Search for the cell housing the specified text and yield its [X, Y] center coordinate. 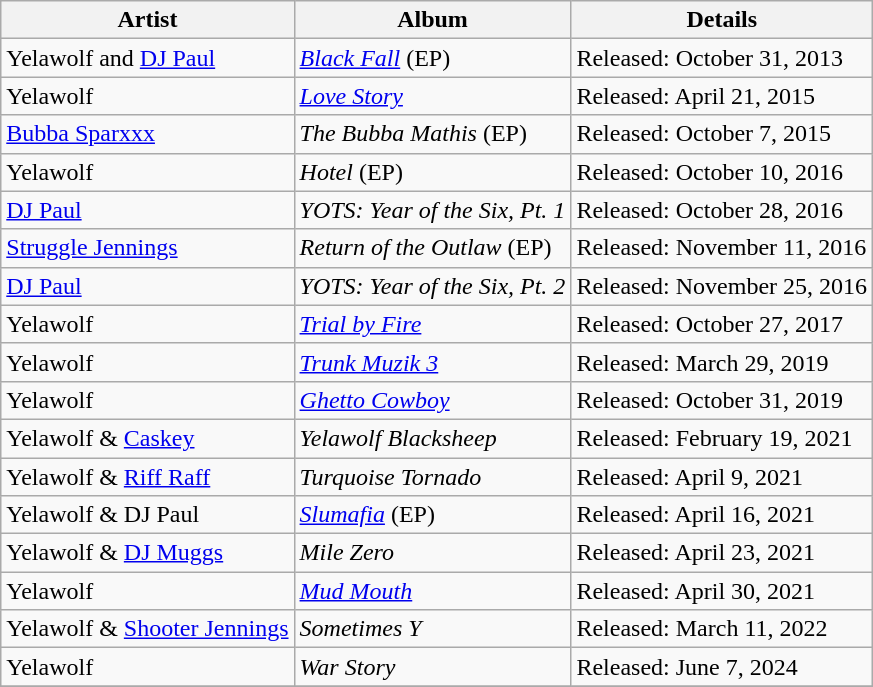
Details [722, 20]
Turquoise Tornado [432, 477]
Trunk Muzik 3 [432, 362]
Yelawolf & Caskey [148, 438]
Released: October 7, 2015 [722, 134]
Released: October 28, 2016 [722, 210]
Yelawolf & Shooter Jennings [148, 629]
Yelawolf and DJ Paul [148, 58]
Released: April 9, 2021 [722, 477]
Released: April 16, 2021 [722, 515]
Released: April 30, 2021 [722, 591]
Mud Mouth [432, 591]
Released: November 11, 2016 [722, 248]
Yelawolf & DJ Muggs [148, 553]
YOTS: Year of the Six, Pt. 2 [432, 286]
Sometimes Y [432, 629]
Released: February 19, 2021 [722, 438]
Released: November 25, 2016 [722, 286]
Released: April 21, 2015 [722, 96]
Struggle Jennings [148, 248]
Album [432, 20]
Released: October 31, 2013 [722, 58]
Yelawolf Blacksheep [432, 438]
Released: October 10, 2016 [722, 172]
Yelawolf & Riff Raff [148, 477]
Released: June 7, 2024 [722, 667]
War Story [432, 667]
Released: October 31, 2019 [722, 400]
Ghetto Cowboy [432, 400]
Mile Zero [432, 553]
YOTS: Year of the Six, Pt. 1 [432, 210]
The Bubba Mathis (EP) [432, 134]
Bubba Sparxxx [148, 134]
Love Story [432, 96]
Released: April 23, 2021 [722, 553]
Released: March 11, 2022 [722, 629]
Released: October 27, 2017 [722, 324]
Trial by Fire [432, 324]
Artist [148, 20]
Return of the Outlaw (EP) [432, 248]
Slumafia (EP) [432, 515]
Yelawolf & DJ Paul [148, 515]
Black Fall (EP) [432, 58]
Released: March 29, 2019 [722, 362]
Hotel (EP) [432, 172]
